From the cell containing the given text, extract its center point as (X, Y) coordinate. 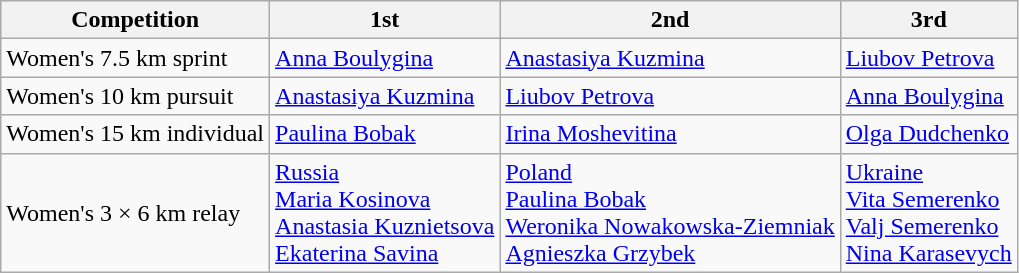
Olga Dudchenko (928, 134)
Paulina Bobak (385, 134)
Women's 3 × 6 km relay (136, 212)
Women's 15 km individual (136, 134)
1st (385, 20)
2nd (670, 20)
Women's 7.5 km sprint (136, 58)
Women's 10 km pursuit (136, 96)
RussiaMaria KosinovaAnastasia KuznietsovaEkaterina Savina (385, 212)
Competition (136, 20)
PolandPaulina BobakWeronika Nowakowska-ZiemniakAgnieszka Grzybek (670, 212)
3rd (928, 20)
UkraineVita SemerenkoValj SemerenkoNina Karasevych (928, 212)
Irina Moshevitina (670, 134)
